Locate the cell with the specified text and output its (X, Y) center coordinate. 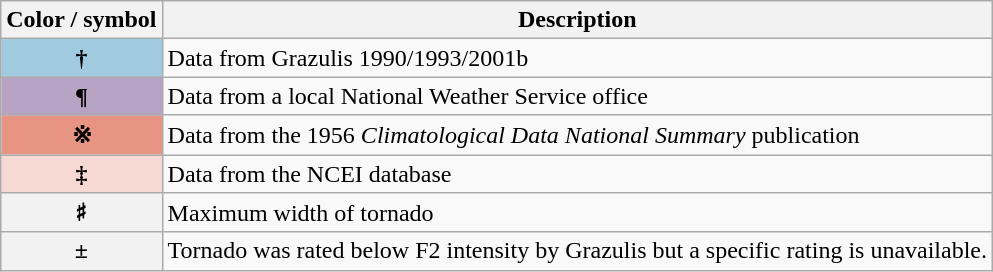
¶ (82, 96)
‡ (82, 173)
Data from Grazulis 1990/1993/2001b (578, 58)
Data from the NCEI database (578, 173)
Data from a local National Weather Service office (578, 96)
Data from the 1956 Climatological Data National Summary publication (578, 135)
Color / symbol (82, 20)
Maximum width of tornado (578, 213)
Tornado was rated below F2 intensity by Grazulis but a specific rating is unavailable. (578, 251)
♯ (82, 213)
※ (82, 135)
† (82, 58)
Description (578, 20)
± (82, 251)
